Return (x, y) of the center of cell containing provided text 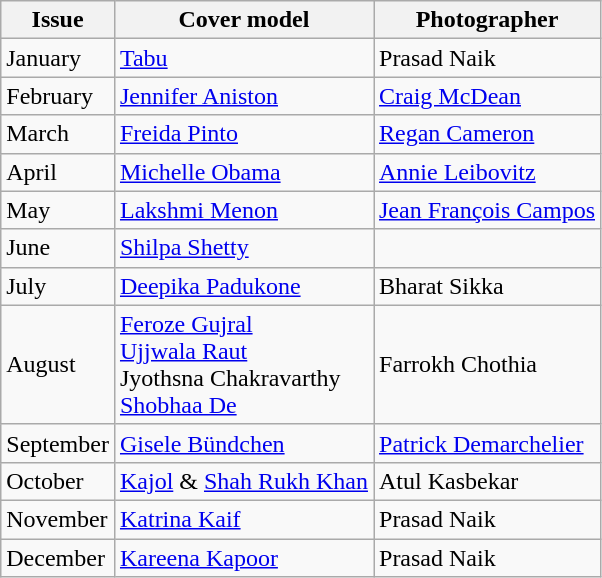
June (58, 248)
September (58, 443)
Patrick Demarchelier (488, 443)
Craig McDean (488, 96)
July (58, 286)
April (58, 172)
Feroze GujralUjjwala Raut Jyothsna Chakravarthy Shobhaa De (244, 364)
August (58, 364)
Tabu (244, 58)
March (58, 134)
Atul Kasbekar (488, 481)
Gisele Bündchen (244, 443)
Lakshmi Menon (244, 210)
Katrina Kaif (244, 519)
Issue (58, 20)
December (58, 557)
Annie Leibovitz (488, 172)
Kajol & Shah Rukh Khan (244, 481)
Farrokh Chothia (488, 364)
May (58, 210)
Photographer (488, 20)
Regan Cameron (488, 134)
October (58, 481)
Deepika Padukone (244, 286)
January (58, 58)
Bharat Sikka (488, 286)
Jean François Campos (488, 210)
Michelle Obama (244, 172)
Jennifer Aniston (244, 96)
Cover model (244, 20)
Freida Pinto (244, 134)
February (58, 96)
November (58, 519)
Shilpa Shetty (244, 248)
Kareena Kapoor (244, 557)
